Provide the (X, Y) coordinate of the cell's center where the given text is located.  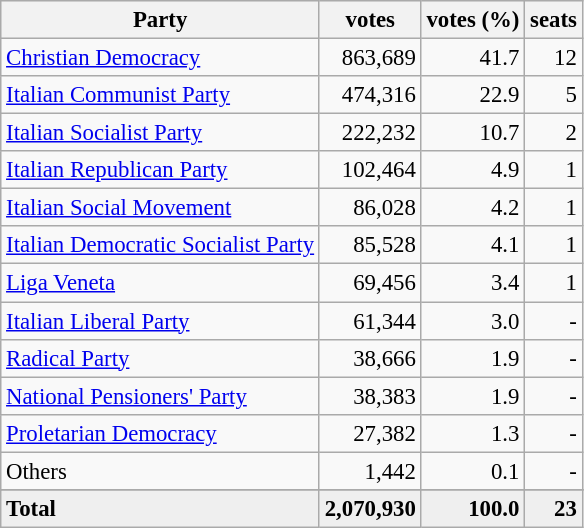
4.2 (473, 208)
Proletarian Democracy (160, 433)
12 (554, 58)
10.7 (473, 133)
27,382 (370, 433)
474,316 (370, 95)
Italian Socialist Party (160, 133)
Total (160, 509)
Radical Party (160, 358)
41.7 (473, 58)
3.4 (473, 283)
1,442 (370, 471)
Party (160, 20)
61,344 (370, 321)
Others (160, 471)
Liga Veneta (160, 283)
69,456 (370, 283)
2 (554, 133)
Italian Liberal Party (160, 321)
National Pensioners' Party (160, 396)
Christian Democracy (160, 58)
85,528 (370, 245)
Italian Social Movement (160, 208)
votes (%) (473, 20)
38,666 (370, 358)
23 (554, 509)
4.9 (473, 170)
22.9 (473, 95)
4.1 (473, 245)
0.1 (473, 471)
1.3 (473, 433)
seats (554, 20)
5 (554, 95)
38,383 (370, 396)
222,232 (370, 133)
Italian Republican Party (160, 170)
votes (370, 20)
Italian Democratic Socialist Party (160, 245)
Italian Communist Party (160, 95)
102,464 (370, 170)
86,028 (370, 208)
2,070,930 (370, 509)
863,689 (370, 58)
100.0 (473, 509)
3.0 (473, 321)
